Determine the (x, y) coordinate at the center of the cell enclosing the given text.  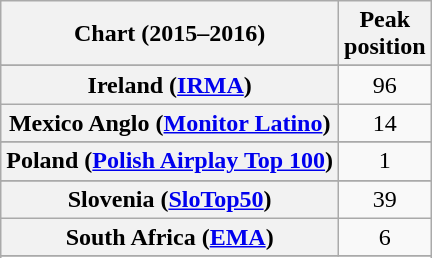
Mexico Anglo (Monitor Latino) (170, 123)
1 (385, 161)
Chart (2015–2016) (170, 34)
96 (385, 85)
Slovenia (SloTop50) (170, 199)
South Africa (EMA) (170, 237)
Poland (Polish Airplay Top 100) (170, 161)
Peakposition (385, 34)
39 (385, 199)
14 (385, 123)
Ireland (IRMA) (170, 85)
6 (385, 237)
